Identify which cell holds the provided text, then report its (x, y) central coordinate. 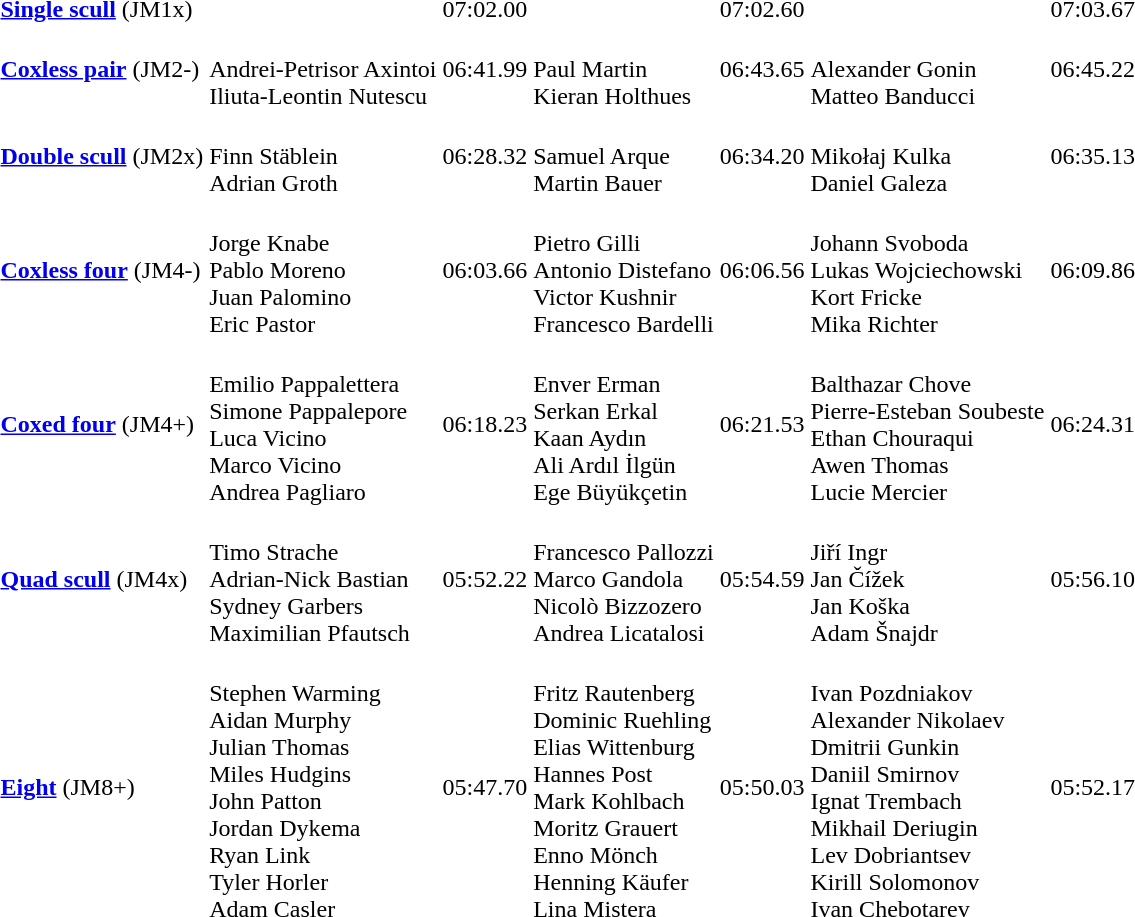
Alexander GoninMatteo Banducci (928, 69)
Samuel ArqueMartin Bauer (624, 156)
Mikołaj KulkaDaniel Galeza (928, 156)
05:54.59 (762, 579)
06:18.23 (485, 424)
Jorge KnabePablo MorenoJuan PalominoEric Pastor (323, 270)
06:43.65 (762, 69)
06:03.66 (485, 270)
05:52.22 (485, 579)
06:41.99 (485, 69)
Johann SvobodaLukas WojciechowskiKort FrickeMika Richter (928, 270)
Jiří IngrJan ČížekJan KoškaAdam Šnajdr (928, 579)
Pietro GilliAntonio DistefanoVictor KushnirFrancesco Bardelli (624, 270)
06:06.56 (762, 270)
Timo StracheAdrian-Nick BastianSydney GarbersMaximilian Pfautsch (323, 579)
Andrei-Petrisor AxintoiIliuta-Leontin Nutescu (323, 69)
Francesco PallozziMarco GandolaNicolò BizzozeroAndrea Licatalosi (624, 579)
Paul MartinKieran Holthues (624, 69)
06:34.20 (762, 156)
Emilio PappaletteraSimone PappaleporeLuca VicinoMarco VicinoAndrea Pagliaro (323, 424)
06:28.32 (485, 156)
Enver ErmanSerkan ErkalKaan AydınAli Ardıl İlgünEge Büyükçetin (624, 424)
06:21.53 (762, 424)
Balthazar ChovePierre-Esteban SoubesteEthan ChouraquiAwen ThomasLucie Mercier (928, 424)
Finn StäbleinAdrian Groth (323, 156)
